Detect which cell encompasses the target text, then output its [x, y] center coordinate. 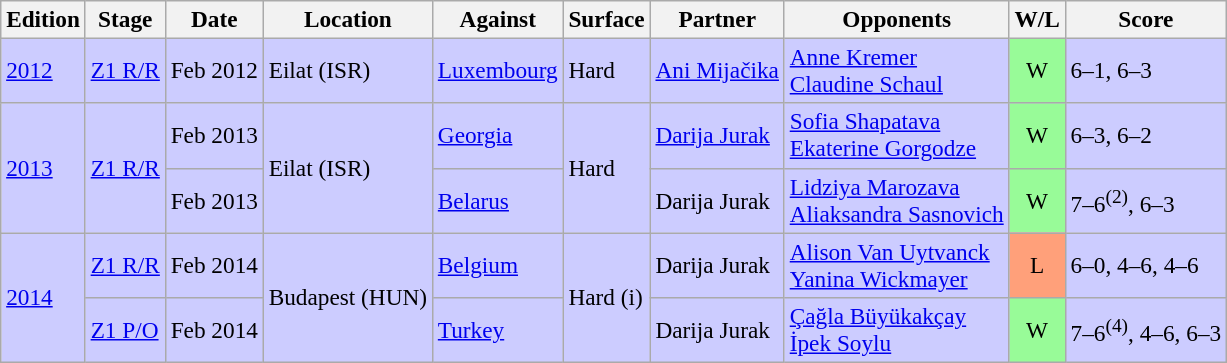
Score [1146, 19]
Surface [606, 19]
6–0, 4–6, 4–6 [1146, 264]
Partner [717, 19]
Luxembourg [498, 70]
7–6(2), 6–3 [1146, 200]
Alison Van Uytvanck Yanina Wickmayer [896, 264]
2012 [44, 70]
Sofia Shapatava Ekaterine Gorgodze [896, 136]
Budapest (HUN) [348, 297]
Stage [125, 19]
2013 [44, 168]
L [1037, 264]
Feb 2012 [214, 70]
Anne Kremer Claudine Schaul [896, 70]
W/L [1037, 19]
Belarus [498, 200]
Belgium [498, 264]
7–6(4), 4–6, 6–3 [1146, 330]
Çağla Büyükakçay İpek Soylu [896, 330]
Ani Mijačika [717, 70]
Hard (i) [606, 297]
6–3, 6–2 [1146, 136]
Z1 P/O [125, 330]
Lidziya Marozava Aliaksandra Sasnovich [896, 200]
Date [214, 19]
Georgia [498, 136]
Location [348, 19]
Edition [44, 19]
6–1, 6–3 [1146, 70]
Turkey [498, 330]
2014 [44, 297]
Against [498, 19]
Opponents [896, 19]
